Find where the given text appears and provide that cell's center as [X, Y] coordinate. 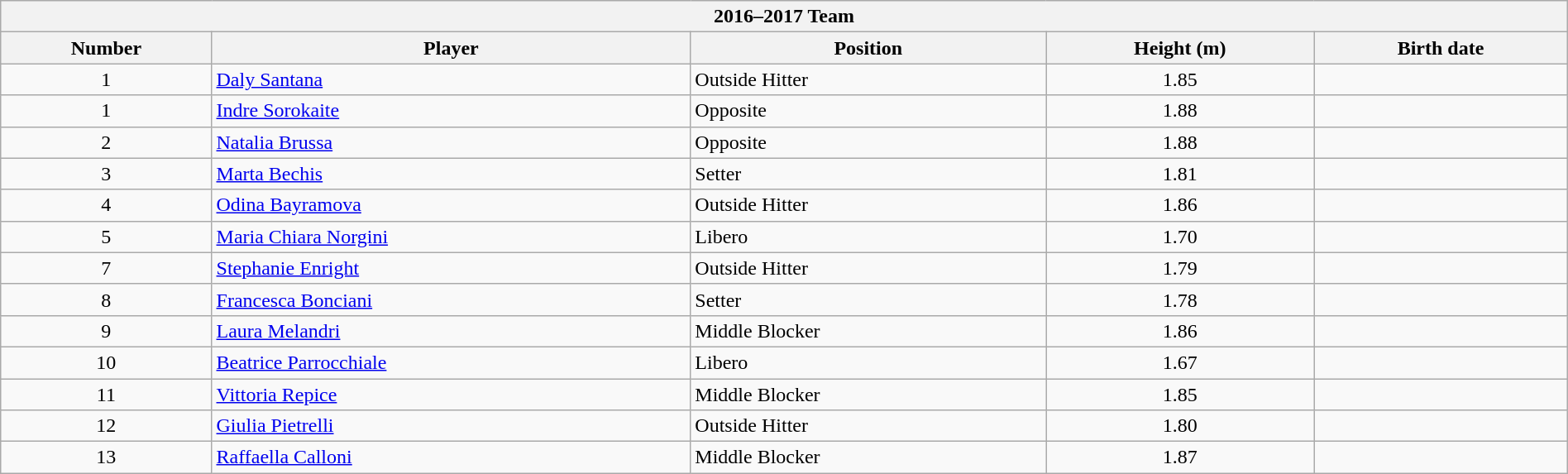
Odina Bayramova [452, 205]
Francesca Bonciani [452, 299]
Maria Chiara Norgini [452, 237]
Giulia Pietrelli [452, 426]
Birth date [1441, 48]
13 [106, 457]
Marta Bechis [452, 174]
Player [452, 48]
Indre Sorokaite [452, 111]
Number [106, 48]
12 [106, 426]
1.70 [1180, 237]
Laura Melandri [452, 331]
11 [106, 395]
1.81 [1180, 174]
1.80 [1180, 426]
Daly Santana [452, 79]
1.78 [1180, 299]
Beatrice Parrocchiale [452, 362]
1.67 [1180, 362]
10 [106, 362]
Vittoria Repice [452, 395]
3 [106, 174]
9 [106, 331]
Height (m) [1180, 48]
Position [868, 48]
2 [106, 142]
Natalia Brussa [452, 142]
Stephanie Enright [452, 268]
4 [106, 205]
5 [106, 237]
1.79 [1180, 268]
7 [106, 268]
1.87 [1180, 457]
8 [106, 299]
Raffaella Calloni [452, 457]
2016–2017 Team [784, 17]
